Provide the (x, y) coordinate of the cell's center where the given text is located.  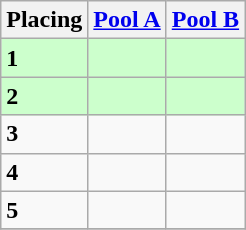
5 (44, 210)
2 (44, 96)
1 (44, 58)
4 (44, 172)
Pool B (205, 20)
Pool A (127, 20)
Placing (44, 20)
3 (44, 134)
